Return the [X, Y] coordinate for the center point of the cell that contains the specified text.  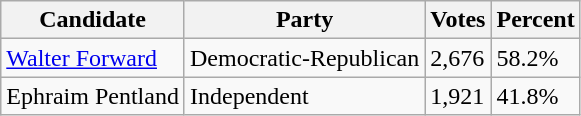
Candidate [93, 20]
Democratic-Republican [304, 58]
Walter Forward [93, 58]
2,676 [458, 58]
Ephraim Pentland [93, 96]
Party [304, 20]
1,921 [458, 96]
41.8% [536, 96]
58.2% [536, 58]
Percent [536, 20]
Independent [304, 96]
Votes [458, 20]
